Locate the cell with the specified text and output its (X, Y) center coordinate. 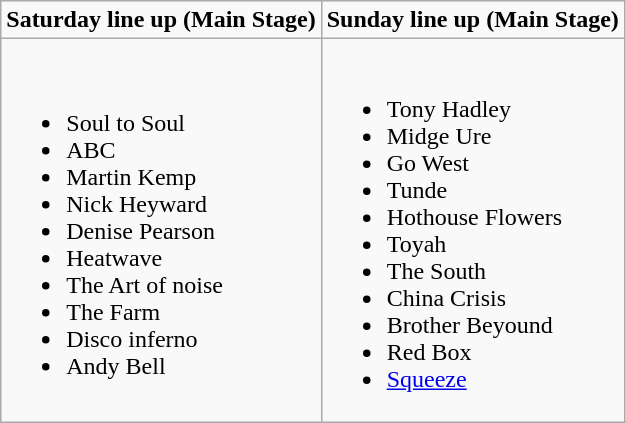
Soul to SoulABCMartin KempNick HeywardDenise PearsonHeatwaveThe Art of noiseThe FarmDisco infernoAndy Bell (161, 230)
Tony HadleyMidge UreGo WestTundeHothouse FlowersToyahThe SouthChina CrisisBrother BeyoundRed BoxSqueeze (472, 230)
Sunday line up (Main Stage) (472, 20)
Saturday line up (Main Stage) (161, 20)
